Return (x, y) of the center of cell containing provided text 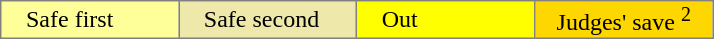
Out (446, 20)
Safe second (268, 20)
Safe first (90, 20)
Judges' save 2 (624, 20)
